Provide the (x, y) coordinate of the cell's center where the given text is located.  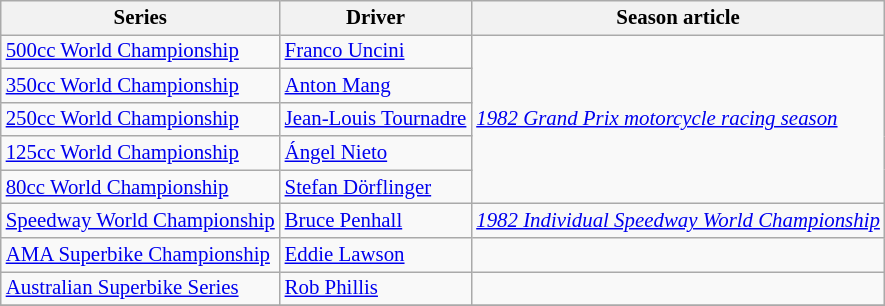
Australian Superbike Series (140, 288)
250cc World Championship (140, 119)
1982 Grand Prix motorcycle racing season (678, 118)
AMA Superbike Championship (140, 255)
500cc World Championship (140, 51)
Eddie Lawson (376, 255)
Series (140, 18)
80cc World Championship (140, 187)
Anton Mang (376, 85)
Rob Phillis (376, 288)
Franco Uncini (376, 51)
350cc World Championship (140, 85)
Season article (678, 18)
Driver (376, 18)
Stefan Dörflinger (376, 187)
Ángel Nieto (376, 153)
Bruce Penhall (376, 221)
Jean-Louis Tournadre (376, 119)
Speedway World Championship (140, 221)
1982 Individual Speedway World Championship (678, 221)
125cc World Championship (140, 153)
